Return [x, y] of the center of cell containing provided text 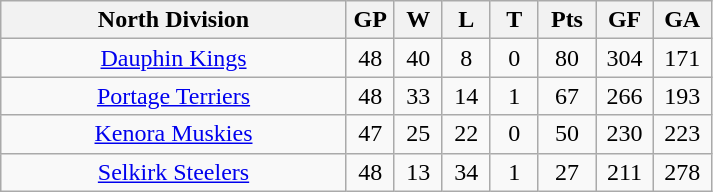
GA [682, 20]
193 [682, 96]
211 [625, 172]
13 [418, 172]
22 [466, 134]
40 [418, 58]
278 [682, 172]
North Division [174, 20]
GP [370, 20]
33 [418, 96]
25 [418, 134]
27 [567, 172]
W [418, 20]
Selkirk Steelers [174, 172]
223 [682, 134]
GF [625, 20]
Pts [567, 20]
304 [625, 58]
14 [466, 96]
Dauphin Kings [174, 58]
Kenora Muskies [174, 134]
230 [625, 134]
Portage Terriers [174, 96]
34 [466, 172]
67 [567, 96]
L [466, 20]
T [514, 20]
8 [466, 58]
50 [567, 134]
171 [682, 58]
80 [567, 58]
266 [625, 96]
47 [370, 134]
